Determine the [X, Y] coordinate at the center of the cell enclosing the given text.  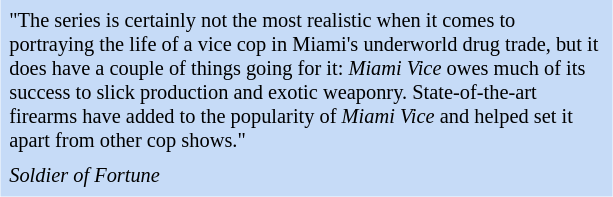
Soldier of Fortune [306, 176]
